From the cell containing the given text, extract its center point as (X, Y) coordinate. 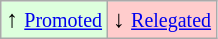
↓ Relegated (162, 20)
↑ Promoted (54, 20)
